Identify which cell holds the provided text, then report its [X, Y] central coordinate. 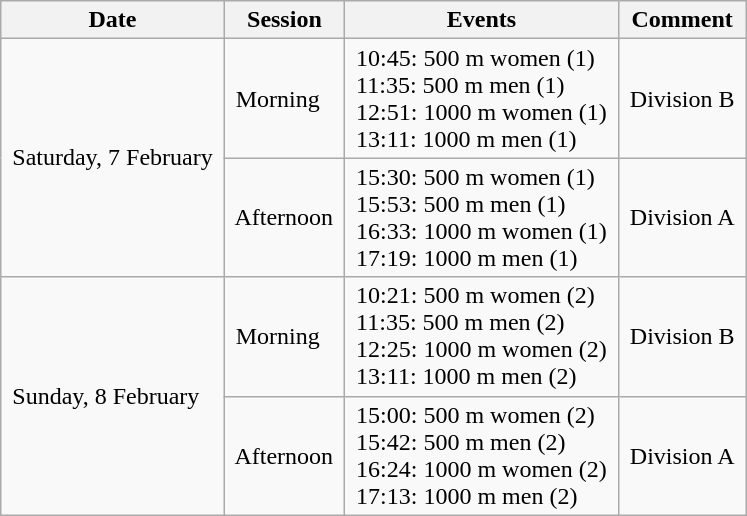
Date [112, 20]
Session [284, 20]
15:30: 500 m women (1) 15:53: 500 m men (1) 16:33: 1000 m women (1) 17:19: 1000 m men (1) [482, 218]
15:00: 500 m women (2) 15:42: 500 m men (2) 16:24: 1000 m women (2) 17:13: 1000 m men (2) [482, 456]
Saturday, 7 February [112, 158]
10:45: 500 m women (1) 11:35: 500 m men (1) 12:51: 1000 m women (1) 13:11: 1000 m men (1) [482, 98]
Sunday, 8 February [112, 396]
Comment [682, 20]
10:21: 500 m women (2) 11:35: 500 m men (2) 12:25: 1000 m women (2) 13:11: 1000 m men (2) [482, 336]
Events [482, 20]
